For the text-containing cell, return its midpoint in [X, Y] coordinate format. 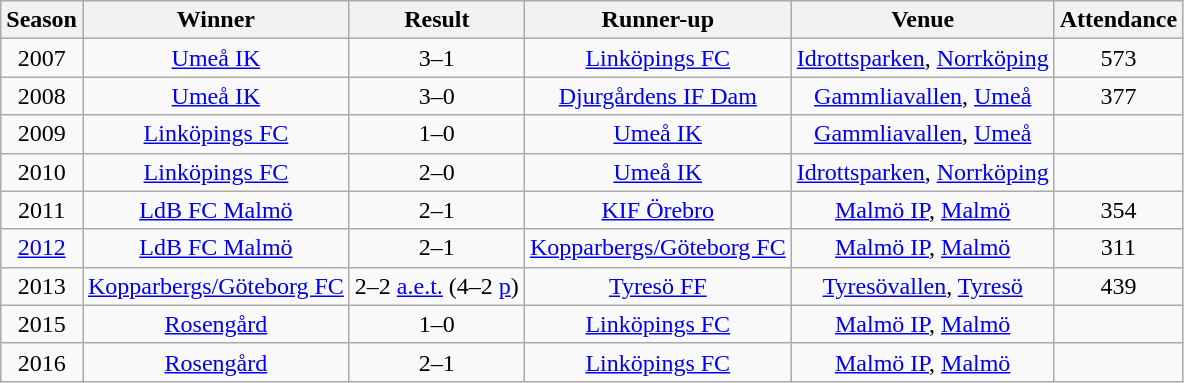
311 [1118, 248]
Djurgårdens IF Dam [658, 96]
2008 [42, 96]
Tyresövallen, Tyresö [922, 286]
2012 [42, 248]
2–2 a.e.t. (4–2 p) [436, 286]
Season [42, 20]
2–0 [436, 172]
2016 [42, 362]
2011 [42, 210]
Runner-up [658, 20]
3–1 [436, 58]
Winner [216, 20]
354 [1118, 210]
Attendance [1118, 20]
377 [1118, 96]
439 [1118, 286]
2013 [42, 286]
Tyresö FF [658, 286]
3–0 [436, 96]
2010 [42, 172]
2007 [42, 58]
KIF Örebro [658, 210]
2015 [42, 324]
Result [436, 20]
573 [1118, 58]
2009 [42, 134]
Venue [922, 20]
